Return the [x, y] coordinate for the center point of the cell that contains the specified text.  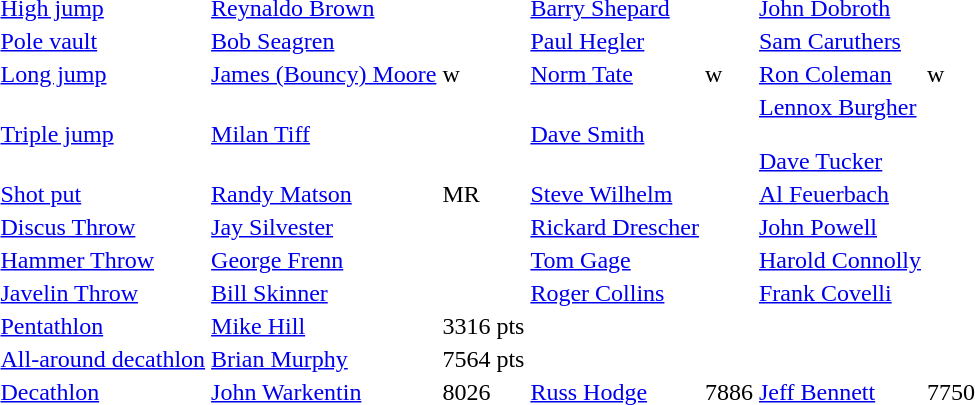
Tom Gage [615, 260]
James (Bouncy) Moore [324, 74]
Milan Tiff [324, 134]
Jay Silvester [324, 227]
Roger Collins [615, 293]
George Frenn [324, 260]
Bob Seagren [324, 41]
John Powell [840, 227]
Mike Hill [324, 326]
Paul Hegler [615, 41]
MR [484, 194]
Sam Caruthers [840, 41]
3316 pts [484, 326]
Steve Wilhelm [615, 194]
Dave Smith [615, 134]
Brian Murphy [324, 359]
Rickard Drescher [615, 227]
Ron Coleman [840, 74]
7564 pts [484, 359]
Frank Covelli [840, 293]
Bill Skinner [324, 293]
Norm Tate [615, 74]
Al Feuerbach [840, 194]
Lennox BurgherDave Tucker [840, 134]
Harold Connolly [840, 260]
Randy Matson [324, 194]
